Find where the given text appears and provide that cell's center as [X, Y] coordinate. 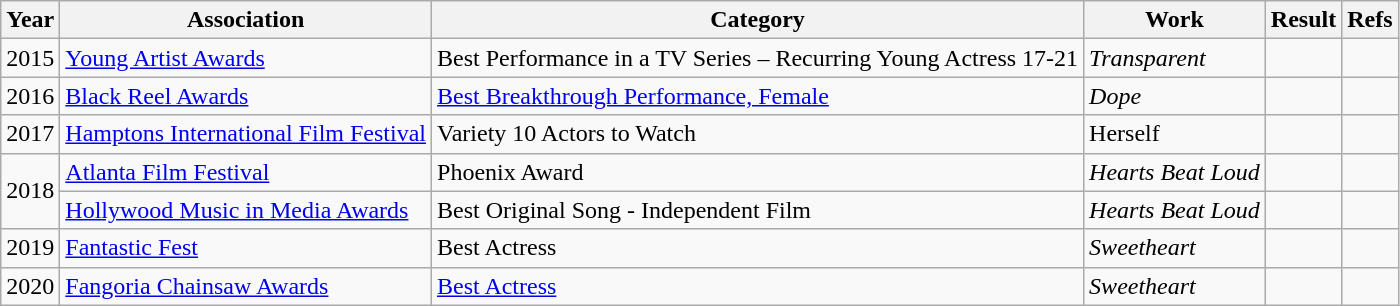
2018 [30, 191]
2020 [30, 286]
Best Performance in a TV Series – Recurring Young Actress 17-21 [758, 58]
Category [758, 20]
Best Original Song - Independent Film [758, 210]
Hollywood Music in Media Awards [246, 210]
Dope [1175, 96]
2019 [30, 248]
Association [246, 20]
Fantastic Fest [246, 248]
Phoenix Award [758, 172]
Atlanta Film Festival [246, 172]
Best Breakthrough Performance, Female [758, 96]
Herself [1175, 134]
Black Reel Awards [246, 96]
Result [1303, 20]
Young Artist Awards [246, 58]
Refs [1370, 20]
Fangoria Chainsaw Awards [246, 286]
Work [1175, 20]
Year [30, 20]
2015 [30, 58]
Hamptons International Film Festival [246, 134]
Variety 10 Actors to Watch [758, 134]
Transparent [1175, 58]
2016 [30, 96]
2017 [30, 134]
